Search for the cell housing the specified text and yield its [x, y] center coordinate. 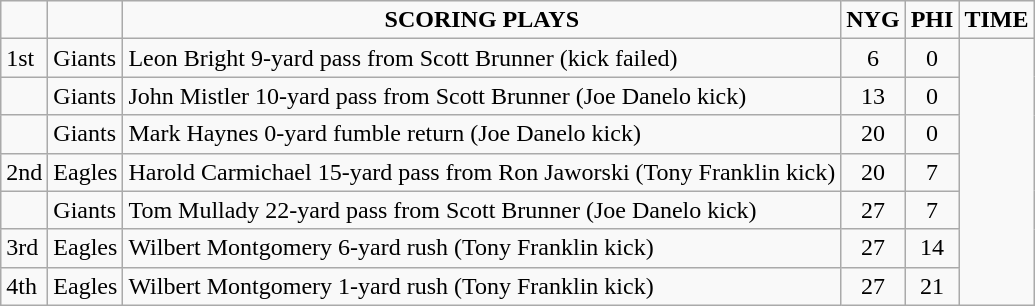
NYG [873, 20]
6 [873, 58]
Mark Haynes 0-yard fumble return (Joe Danelo kick) [482, 134]
Harold Carmichael 15-yard pass from Ron Jaworski (Tony Franklin kick) [482, 172]
SCORING PLAYS [482, 20]
13 [873, 96]
Wilbert Montgomery 1-yard rush (Tony Franklin kick) [482, 286]
Wilbert Montgomery 6-yard rush (Tony Franklin kick) [482, 248]
Leon Bright 9-yard pass from Scott Brunner (kick failed) [482, 58]
14 [932, 248]
21 [932, 286]
Tom Mullady 22-yard pass from Scott Brunner (Joe Danelo kick) [482, 210]
TIME [996, 20]
4th [24, 286]
1st [24, 58]
2nd [24, 172]
John Mistler 10-yard pass from Scott Brunner (Joe Danelo kick) [482, 96]
PHI [932, 20]
3rd [24, 248]
